Search for the cell housing the specified text and yield its [X, Y] center coordinate. 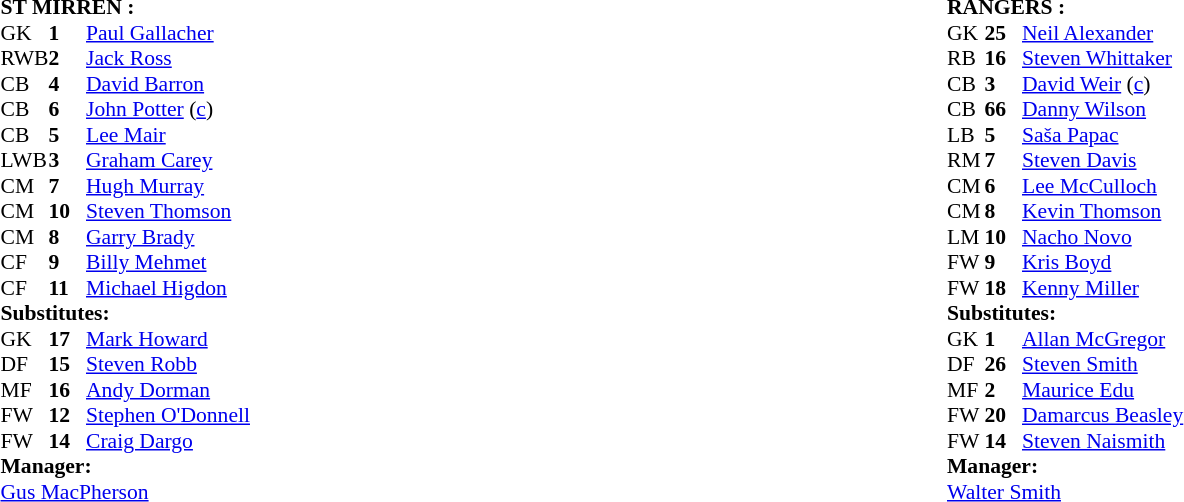
Steven Robb [168, 365]
26 [1003, 365]
Steven Whittaker [1102, 59]
Nacho Novo [1102, 237]
Garry Brady [168, 237]
Saša Papac [1102, 135]
Steven Naismith [1102, 441]
12 [67, 415]
Neil Alexander [1102, 33]
LB [966, 135]
Steven Thomson [168, 211]
John Potter (c) [168, 109]
Kevin Thomson [1102, 211]
Lee Mair [168, 135]
Graham Carey [168, 161]
Jack Ross [168, 59]
11 [67, 288]
LWB [24, 161]
Mark Howard [168, 339]
Stephen O'Donnell [168, 415]
David Weir (c) [1102, 84]
18 [1003, 288]
RWB [24, 59]
Steven Davis [1102, 161]
Kenny Miller [1102, 288]
Craig Dargo [168, 441]
17 [67, 339]
66 [1003, 109]
Damarcus Beasley [1102, 415]
Allan McGregor [1102, 339]
LM [966, 237]
Maurice Edu [1102, 390]
25 [1003, 33]
Steven Smith [1102, 365]
David Barron [168, 84]
Danny Wilson [1102, 109]
Hugh Murray [168, 186]
Paul Gallacher [168, 33]
20 [1003, 415]
Lee McCulloch [1102, 186]
15 [67, 365]
RM [966, 161]
Kris Boyd [1102, 263]
Andy Dorman [168, 390]
4 [67, 84]
Michael Higdon [168, 288]
RB [966, 59]
Billy Mehmet [168, 263]
